Output the [x, y] coordinate of the center of the cell containing the given text.  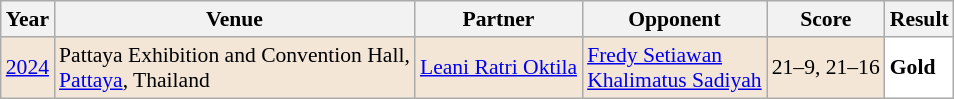
Opponent [674, 19]
Venue [234, 19]
Year [28, 19]
Partner [498, 19]
2024 [28, 68]
21–9, 21–16 [826, 68]
Gold [920, 68]
Leani Ratri Oktila [498, 68]
Score [826, 19]
Pattaya Exhibition and Convention Hall,Pattaya, Thailand [234, 68]
Result [920, 19]
Fredy Setiawan Khalimatus Sadiyah [674, 68]
